Capture the cell that displays the provided text and extract its [X, Y] central coordinate. 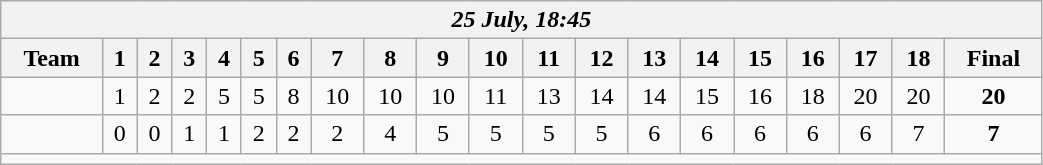
3 [190, 58]
9 [444, 58]
25 July, 18:45 [522, 20]
17 [866, 58]
Final [994, 58]
12 [602, 58]
Team [52, 58]
